Identify which cell holds the provided text, then report its (x, y) central coordinate. 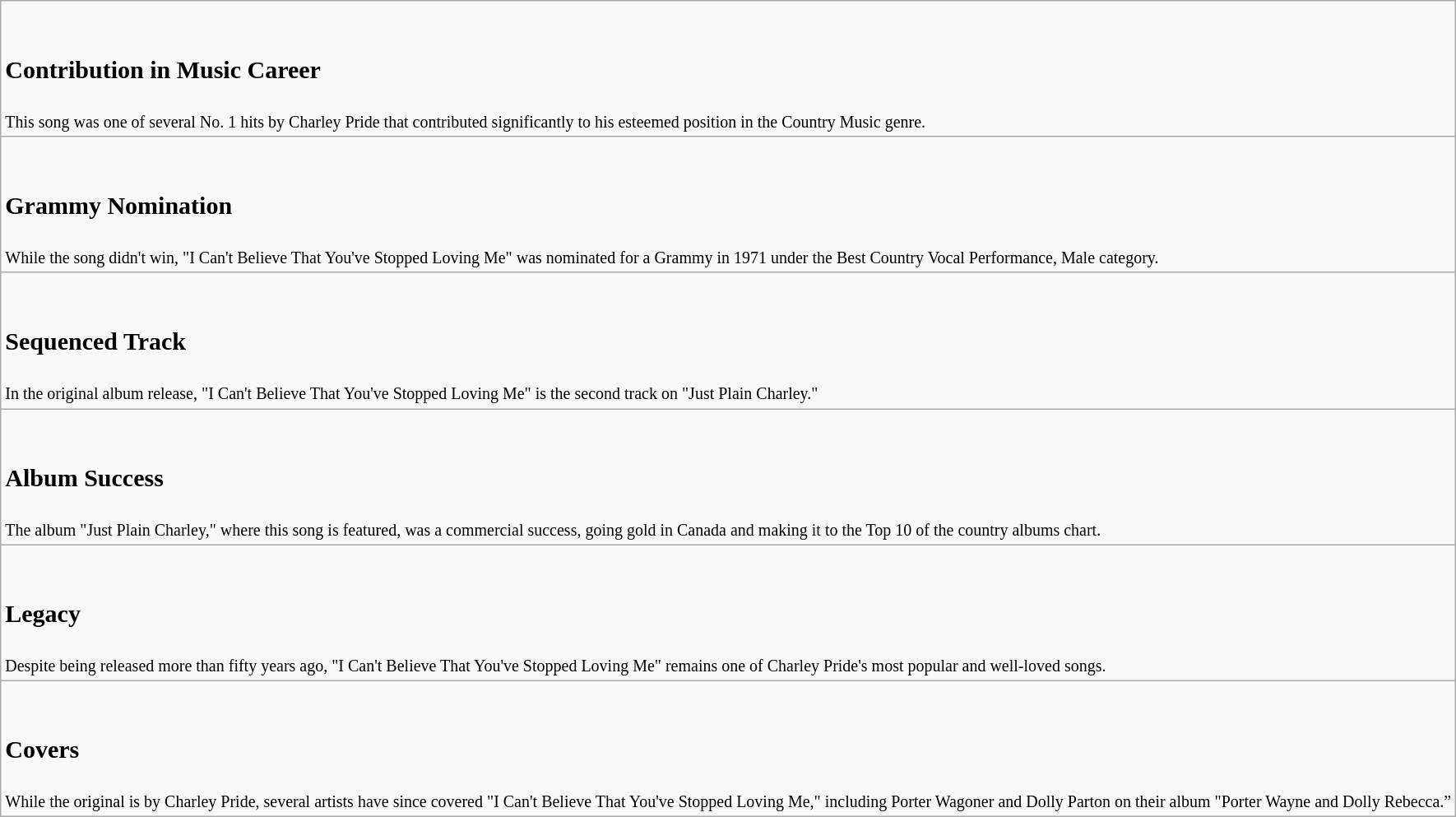
Sequenced TrackIn the original album release, "I Can't Believe That You've Stopped Loving Me" is the second track on "Just Plain Charley." (729, 341)
